Locate the cell with the specified text and output its [x, y] center coordinate. 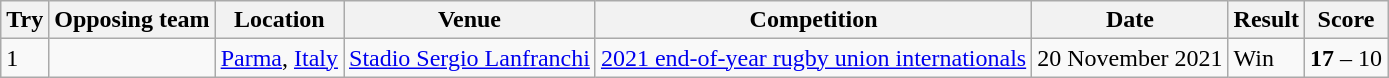
Location [279, 20]
1 [25, 58]
Result [1266, 20]
Competition [813, 20]
17 – 10 [1346, 58]
Win [1266, 58]
Parma, Italy [279, 58]
Try [25, 20]
Opposing team [132, 20]
Date [1130, 20]
20 November 2021 [1130, 58]
Venue [470, 20]
2021 end-of-year rugby union internationals [813, 58]
Stadio Sergio Lanfranchi [470, 58]
Score [1346, 20]
